Locate the cell with the specified text and output its (X, Y) center coordinate. 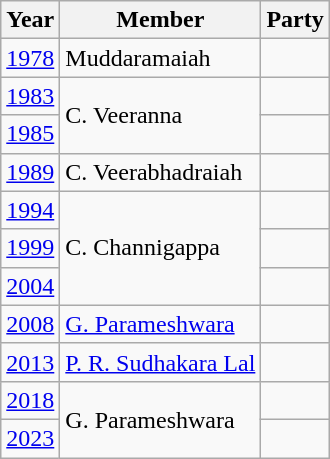
2018 (30, 400)
Muddaramaiah (160, 58)
C. Channigappa (160, 248)
C. Veeranna (160, 115)
Year (30, 20)
2023 (30, 438)
1985 (30, 134)
1994 (30, 210)
2004 (30, 286)
Party (295, 20)
C. Veerabhadraiah (160, 172)
1989 (30, 172)
P. R. Sudhakara Lal (160, 362)
1999 (30, 248)
2013 (30, 362)
1983 (30, 96)
Member (160, 20)
2008 (30, 324)
1978 (30, 58)
